Find where the given text appears and provide that cell's center as (X, Y) coordinate. 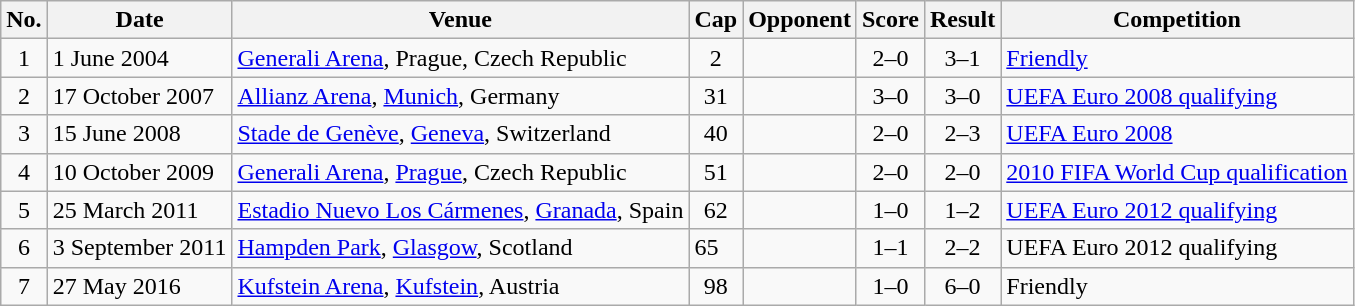
UEFA Euro 2008 (1177, 134)
51 (716, 172)
65 (716, 248)
7 (24, 286)
15 June 2008 (140, 134)
98 (716, 286)
3–1 (962, 58)
40 (716, 134)
2–3 (962, 134)
62 (716, 210)
2–2 (962, 248)
Date (140, 20)
4 (24, 172)
6–0 (962, 286)
1 June 2004 (140, 58)
Hampden Park, Glasgow, Scotland (460, 248)
6 (24, 248)
10 October 2009 (140, 172)
1 (24, 58)
Allianz Arena, Munich, Germany (460, 96)
Result (962, 20)
5 (24, 210)
25 March 2011 (140, 210)
17 October 2007 (140, 96)
3 (24, 134)
Competition (1177, 20)
Opponent (800, 20)
Kufstein Arena, Kufstein, Austria (460, 286)
Estadio Nuevo Los Cármenes, Granada, Spain (460, 210)
Cap (716, 20)
3 September 2011 (140, 248)
No. (24, 20)
27 May 2016 (140, 286)
31 (716, 96)
Stade de Genève, Geneva, Switzerland (460, 134)
1–2 (962, 210)
UEFA Euro 2008 qualifying (1177, 96)
Score (890, 20)
Venue (460, 20)
2010 FIFA World Cup qualification (1177, 172)
1–1 (890, 248)
